Search for the cell housing the specified text and yield its [X, Y] center coordinate. 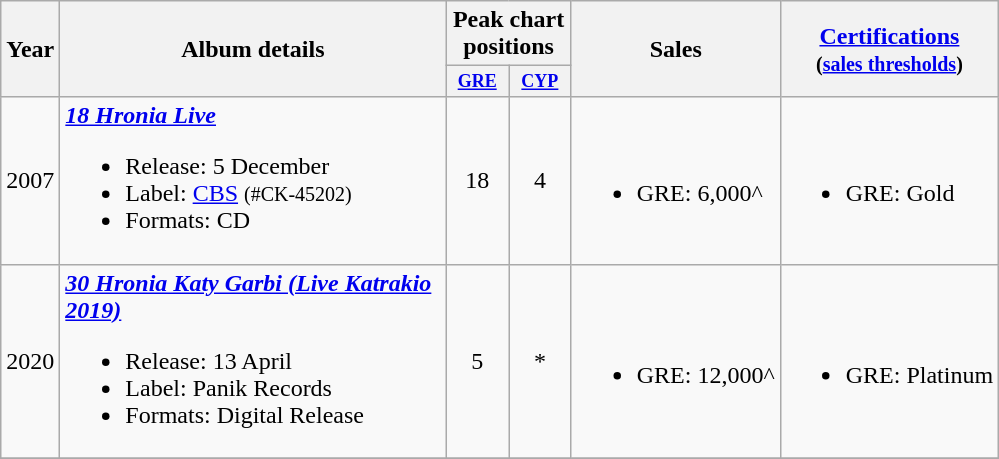
GRE: 6,000^ [676, 180]
5 [478, 361]
18 Hronia LiveRelease: 5 DecemberLabel: CBS (#CK-45202)Formats: CD [253, 180]
2007 [30, 180]
GRE: 12,000^ [676, 361]
Sales [676, 49]
30 Hronia Katy Garbi (Live Katrakio 2019)Release: 13 AprilLabel: Panik RecordsFormats: Digital Release [253, 361]
18 [478, 180]
Year [30, 49]
GRE [478, 82]
Certifications(sales thresholds) [889, 49]
GRE: Platinum [889, 361]
4 [540, 180]
Album details [253, 49]
2020 [30, 361]
* [540, 361]
CYP [540, 82]
GRE: Gold [889, 180]
Peak chart positions [508, 34]
